Capture the cell that displays the provided text and extract its [x, y] central coordinate. 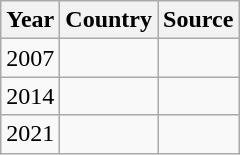
Source [198, 20]
Country [109, 20]
2021 [30, 134]
2007 [30, 58]
Year [30, 20]
2014 [30, 96]
